Locate the cell with the specified text and output its (x, y) center coordinate. 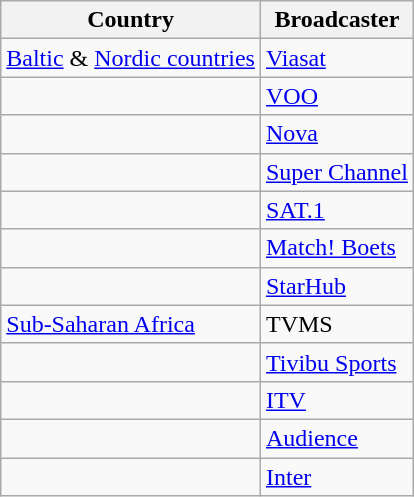
TVMS (336, 324)
Tivibu Sports (336, 362)
VOO (336, 96)
Broadcaster (336, 20)
Sub-Saharan Africa (131, 324)
Super Channel (336, 172)
Baltic & Nordic countries (131, 58)
SAT.1 (336, 210)
Match! Boets (336, 248)
Audience (336, 438)
ITV (336, 400)
Country (131, 20)
Viasat (336, 58)
StarHub (336, 286)
Nova (336, 134)
Inter (336, 477)
